Extract the (X, Y) coordinate from the center of the cell holding the provided text.  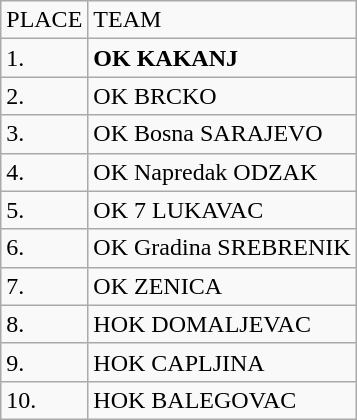
PLACE (44, 20)
8. (44, 324)
6. (44, 248)
HOK BALEGOVAC (222, 400)
HOK DOMALJEVAC (222, 324)
OK Napredak ODZAK (222, 172)
OK Bosna SARAJEVO (222, 134)
5. (44, 210)
TEAM (222, 20)
OK ZENICA (222, 286)
OK BRCKO (222, 96)
HOK CAPLJINA (222, 362)
OK 7 LUKAVAC (222, 210)
1. (44, 58)
OK KAKANJ (222, 58)
9. (44, 362)
2. (44, 96)
3. (44, 134)
10. (44, 400)
OK Gradina SREBRENIK (222, 248)
4. (44, 172)
7. (44, 286)
